Extract the (x, y) coordinate from the center of the cell holding the provided text.  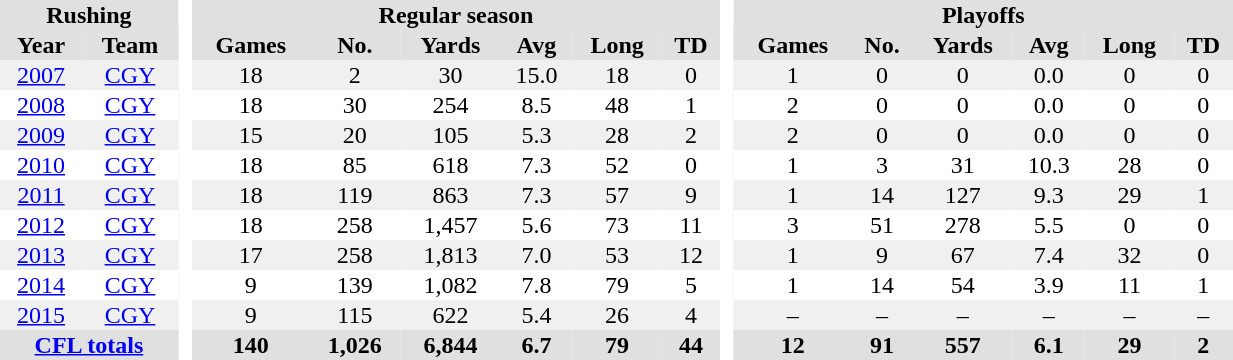
53 (617, 255)
2013 (41, 255)
73 (617, 225)
57 (617, 195)
7.8 (537, 285)
52 (617, 165)
2014 (41, 285)
51 (882, 225)
5.3 (537, 135)
105 (450, 135)
139 (354, 285)
5.6 (537, 225)
Regular season (456, 15)
44 (691, 345)
10.3 (1049, 165)
CFL totals (89, 345)
1,082 (450, 285)
1,457 (450, 225)
26 (617, 315)
2008 (41, 105)
5.5 (1049, 225)
863 (450, 195)
8.5 (537, 105)
54 (963, 285)
127 (963, 195)
6,844 (450, 345)
6.1 (1049, 345)
85 (354, 165)
15.0 (537, 75)
278 (963, 225)
9.3 (1049, 195)
115 (354, 315)
48 (617, 105)
140 (250, 345)
622 (450, 315)
15 (250, 135)
91 (882, 345)
67 (963, 255)
Rushing (89, 15)
4 (691, 315)
2009 (41, 135)
2010 (41, 165)
5.4 (537, 315)
6.7 (537, 345)
119 (354, 195)
618 (450, 165)
20 (354, 135)
17 (250, 255)
1,026 (354, 345)
7.4 (1049, 255)
7.0 (537, 255)
3.9 (1049, 285)
2015 (41, 315)
2011 (41, 195)
557 (963, 345)
5 (691, 285)
Playoffs (983, 15)
2012 (41, 225)
254 (450, 105)
32 (1130, 255)
2007 (41, 75)
Team (130, 45)
Year (41, 45)
31 (963, 165)
1,813 (450, 255)
